From the cell containing the given text, extract its center point as [x, y] coordinate. 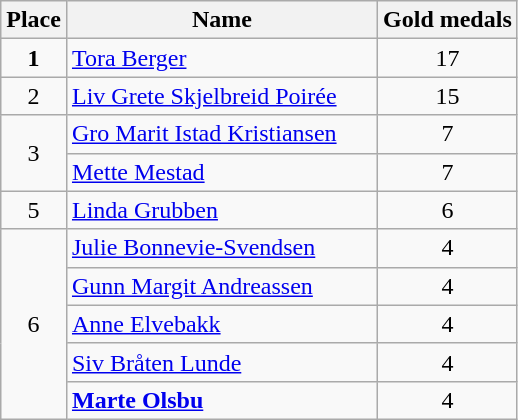
Place [34, 20]
Tora Berger [222, 58]
Mette Mestad [222, 172]
Anne Elvebakk [222, 324]
Gunn Margit Andreassen [222, 286]
Marte Olsbu [222, 400]
1 [34, 58]
Julie Bonnevie-Svendsen [222, 248]
5 [34, 210]
Linda Grubben [222, 210]
Gold medals [448, 20]
Liv Grete Skjelbreid Poirée [222, 96]
3 [34, 153]
2 [34, 96]
17 [448, 58]
Name [222, 20]
15 [448, 96]
Siv Bråten Lunde [222, 362]
Gro Marit Istad Kristiansen [222, 134]
